Detect which cell encompasses the target text, then output its [X, Y] center coordinate. 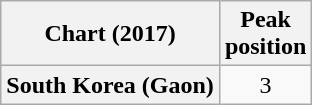
Chart (2017) [110, 34]
3 [265, 85]
South Korea (Gaon) [110, 85]
Peakposition [265, 34]
